Locate the cell with the specified text and output its (x, y) center coordinate. 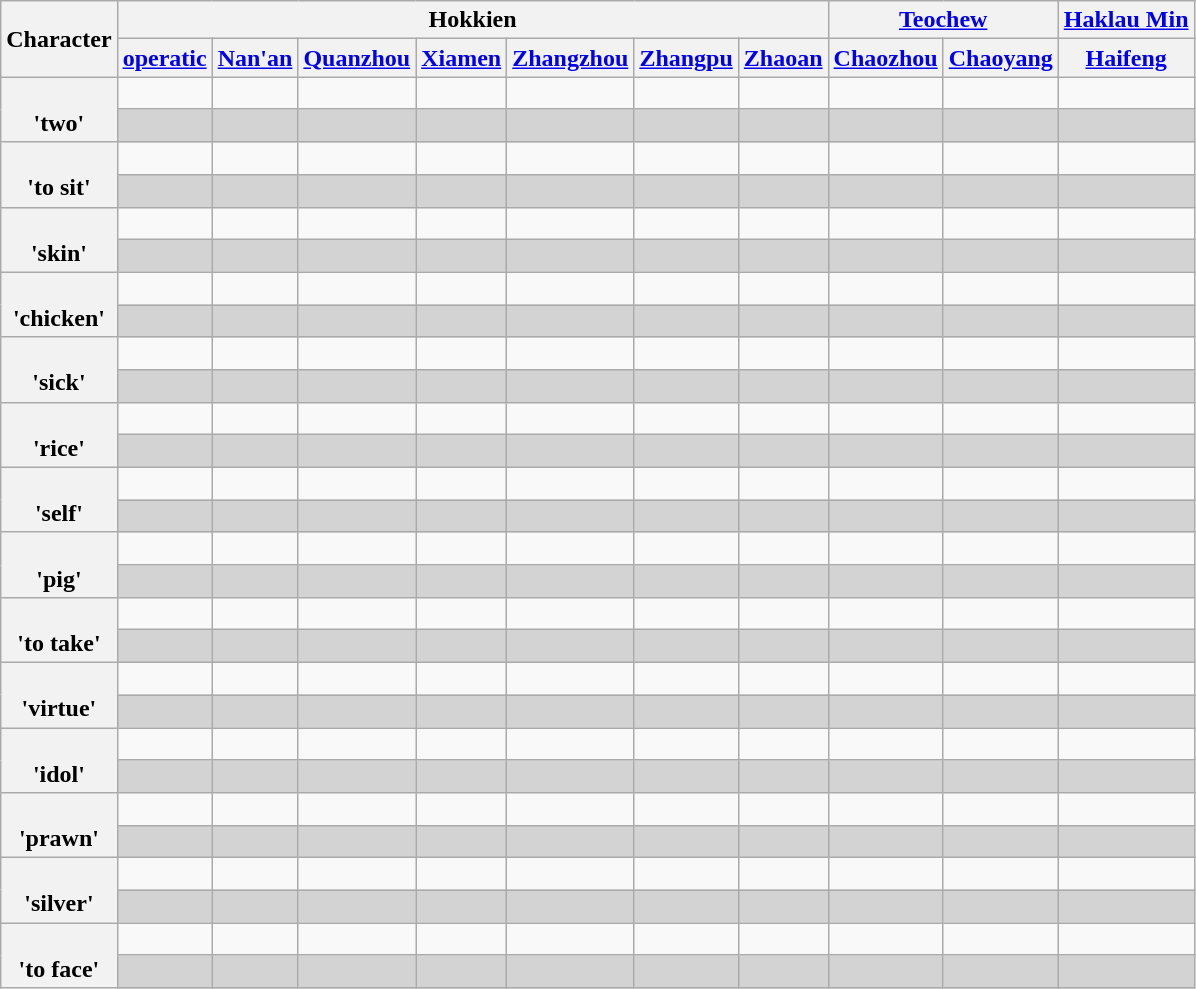
'to face' (59, 956)
'to take' (59, 630)
'skin' (59, 240)
Haklau Min (1126, 20)
Zhangzhou (570, 58)
'chicken' (59, 304)
Nan'an (255, 58)
Chaozhou (886, 58)
Xiamen (462, 58)
Zhangpu (686, 58)
operatic (164, 58)
'virtue' (59, 694)
Haifeng (1126, 58)
'idol' (59, 760)
'sick' (59, 370)
Zhaoan (783, 58)
'to sit' (59, 174)
'two' (59, 110)
'pig' (59, 564)
Character (59, 39)
'self' (59, 500)
'silver' (59, 890)
Quanzhou (357, 58)
'prawn' (59, 826)
Teochew (943, 20)
Chaoyang (1000, 58)
Hokkien (472, 20)
'rice' (59, 434)
